Pinpoint the cell where the given text exists, returning its (x, y) midpoint coordinate. 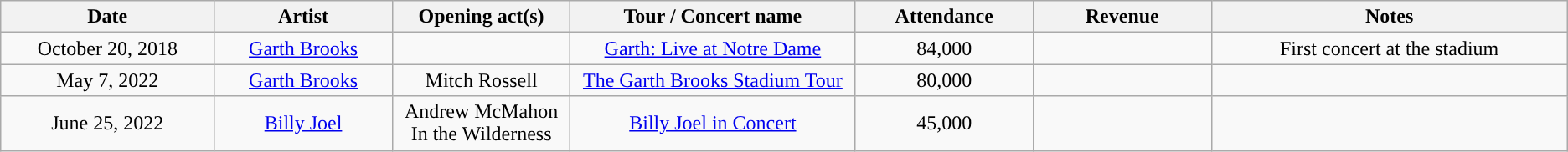
Billy Joel (303, 124)
Notes (1389, 17)
May 7, 2022 (107, 80)
84,000 (945, 48)
Tour / Concert name (713, 17)
45,000 (945, 124)
Garth: Live at Notre Dame (713, 48)
Billy Joel in Concert (713, 124)
Andrew McMahon In the Wilderness (481, 124)
October 20, 2018 (107, 48)
Artist (303, 17)
Mitch Rossell (481, 80)
80,000 (945, 80)
June 25, 2022 (107, 124)
Revenue (1122, 17)
Attendance (945, 17)
The Garth Brooks Stadium Tour (713, 80)
Opening act(s) (481, 17)
First concert at the stadium (1389, 48)
Date (107, 17)
